Detect which cell encompasses the target text, then output its (x, y) center coordinate. 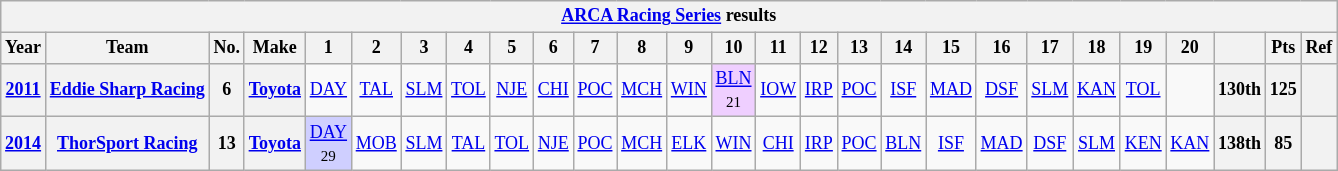
DAY (328, 90)
DAY29 (328, 144)
14 (904, 48)
18 (1097, 48)
Pts (1283, 48)
ARCA Racing Series results (669, 16)
2011 (24, 90)
11 (778, 48)
85 (1283, 144)
2 (376, 48)
138th (1240, 144)
1 (328, 48)
125 (1283, 90)
MOB (376, 144)
10 (734, 48)
12 (820, 48)
BLN21 (734, 90)
BLN (904, 144)
ThorSport Racing (127, 144)
2014 (24, 144)
Ref (1319, 48)
ELK (688, 144)
130th (1240, 90)
4 (468, 48)
19 (1143, 48)
IOW (778, 90)
Team (127, 48)
8 (642, 48)
17 (1050, 48)
KEN (1143, 144)
16 (1002, 48)
20 (1190, 48)
15 (952, 48)
Eddie Sharp Racing (127, 90)
Year (24, 48)
No. (226, 48)
Make (274, 48)
9 (688, 48)
5 (512, 48)
7 (595, 48)
3 (424, 48)
